For the text-containing cell, return its midpoint in (X, Y) coordinate format. 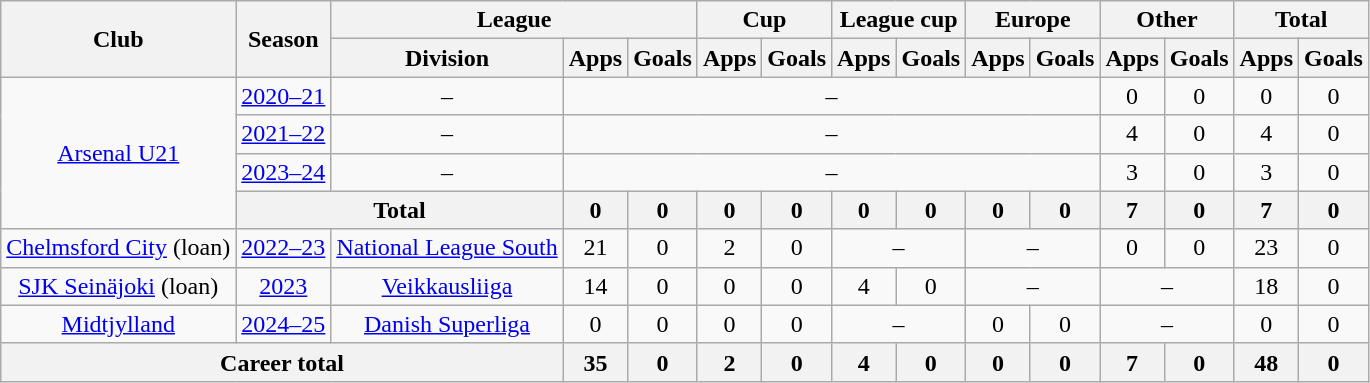
Career total (282, 362)
2020–21 (284, 96)
2021–22 (284, 134)
14 (595, 286)
League cup (899, 20)
Danish Superliga (447, 324)
23 (1266, 248)
Other (1167, 20)
SJK Seinäjoki (loan) (118, 286)
Midtjylland (118, 324)
Cup (764, 20)
Season (284, 39)
League (514, 20)
Arsenal U21 (118, 153)
Veikkausliiga (447, 286)
2023 (284, 286)
Europe (1033, 20)
National League South (447, 248)
Division (447, 58)
2023–24 (284, 172)
35 (595, 362)
48 (1266, 362)
21 (595, 248)
2024–25 (284, 324)
2022–23 (284, 248)
18 (1266, 286)
Club (118, 39)
Chelmsford City (loan) (118, 248)
